Extract the [x, y] coordinate from the center of the cell holding the provided text.  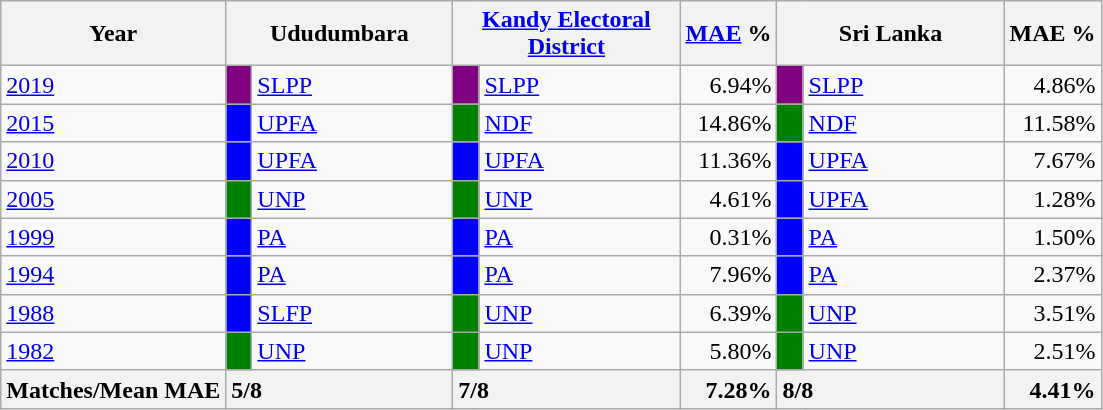
2019 [114, 85]
2.51% [1052, 351]
4.41% [1052, 389]
2015 [114, 123]
1994 [114, 275]
2010 [114, 161]
7.28% [728, 389]
5.80% [728, 351]
1.50% [1052, 237]
Matches/Mean MAE [114, 389]
Sri Lanka [890, 34]
11.36% [728, 161]
1988 [114, 313]
2005 [114, 199]
11.58% [1052, 123]
1982 [114, 351]
3.51% [1052, 313]
1.28% [1052, 199]
Year [114, 34]
0.31% [728, 237]
7.67% [1052, 161]
Ududumbara [340, 34]
SLFP [352, 313]
14.86% [728, 123]
4.86% [1052, 85]
2.37% [1052, 275]
Kandy Electoral District [566, 34]
6.94% [728, 85]
8/8 [890, 389]
4.61% [728, 199]
5/8 [340, 389]
7.96% [728, 275]
6.39% [728, 313]
1999 [114, 237]
7/8 [566, 389]
